Identify which cell holds the provided text, then report its [x, y] central coordinate. 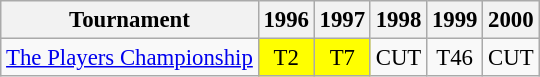
1997 [342, 20]
T46 [455, 58]
1998 [398, 20]
Tournament [130, 20]
1996 [286, 20]
1999 [455, 20]
T2 [286, 58]
The Players Championship [130, 58]
2000 [511, 20]
T7 [342, 58]
